Return (X, Y) of the center of cell containing provided text 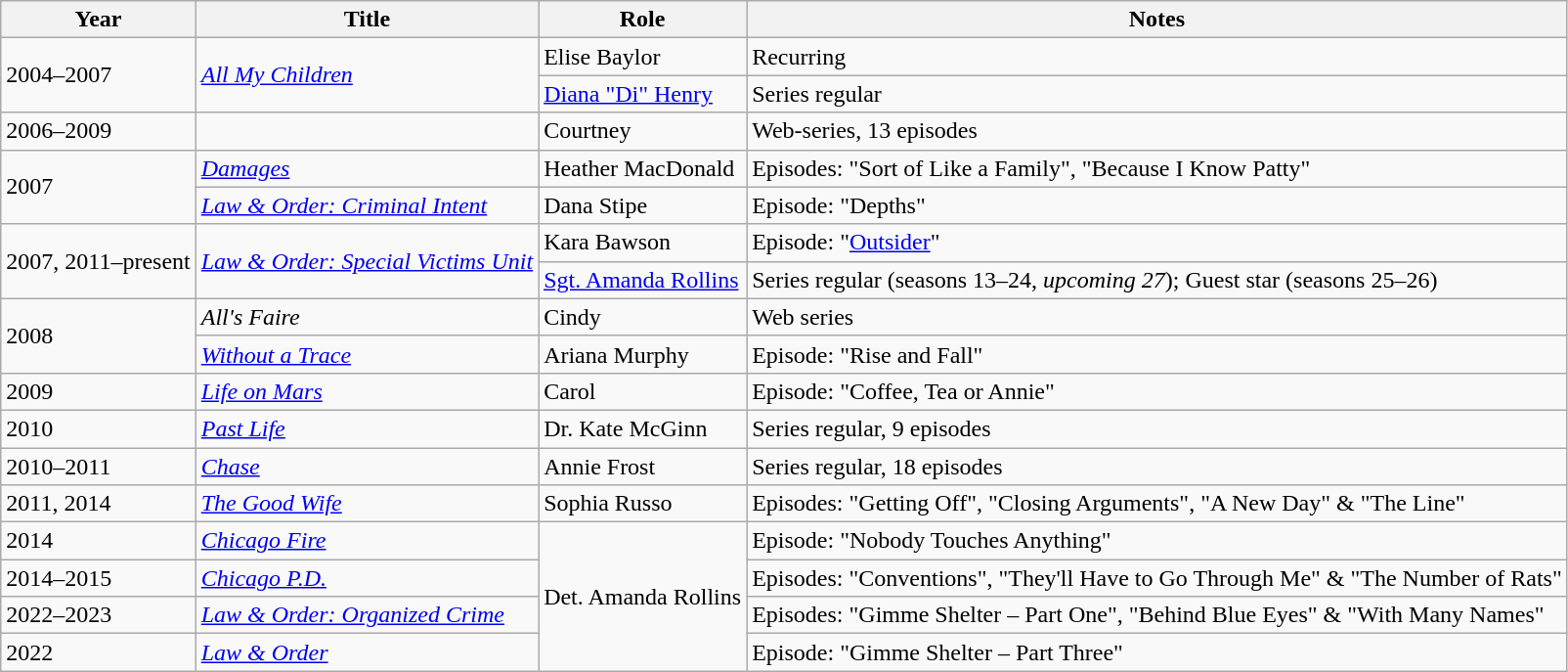
Heather MacDonald (643, 168)
Series regular (1157, 94)
Chicago Fire (367, 541)
Episode: "Rise and Fall" (1157, 354)
Year (98, 20)
Det. Amanda Rollins (643, 597)
Episode: "Depths" (1157, 205)
Series regular, 18 episodes (1157, 467)
Notes (1157, 20)
2022–2023 (98, 615)
Courtney (643, 131)
Episodes: "Getting Off", "Closing Arguments", "A New Day" & "The Line" (1157, 504)
2014–2015 (98, 578)
2010–2011 (98, 467)
Chase (367, 467)
Without a Trace (367, 354)
Law & Order (367, 652)
Series regular (seasons 13–24, upcoming 27); Guest star (seasons 25–26) (1157, 280)
Recurring (1157, 57)
Episode: "Outsider" (1157, 243)
2007, 2011–present (98, 261)
Sophia Russo (643, 504)
2010 (98, 428)
Episode: "Coffee, Tea or Annie" (1157, 391)
Law & Order: Special Victims Unit (367, 261)
Role (643, 20)
All My Children (367, 75)
Web-series, 13 episodes (1157, 131)
Kara Bawson (643, 243)
Ariana Murphy (643, 354)
2007 (98, 187)
Dana Stipe (643, 205)
Past Life (367, 428)
Episodes: "Conventions", "They'll Have to Go Through Me" & "The Number of Rats" (1157, 578)
Carol (643, 391)
2011, 2014 (98, 504)
Law & Order: Organized Crime (367, 615)
Life on Mars (367, 391)
2006–2009 (98, 131)
2014 (98, 541)
Episodes: "Sort of Like a Family", "Because I Know Patty" (1157, 168)
Episode: "Nobody Touches Anything" (1157, 541)
2004–2007 (98, 75)
2008 (98, 336)
The Good Wife (367, 504)
Dr. Kate McGinn (643, 428)
Chicago P.D. (367, 578)
Elise Baylor (643, 57)
2009 (98, 391)
2022 (98, 652)
All's Faire (367, 317)
Web series (1157, 317)
Law & Order: Criminal Intent (367, 205)
Series regular, 9 episodes (1157, 428)
Diana "Di" Henry (643, 94)
Episodes: "Gimme Shelter – Part One", "Behind Blue Eyes" & "With Many Names" (1157, 615)
Title (367, 20)
Damages (367, 168)
Episode: "Gimme Shelter – Part Three" (1157, 652)
Cindy (643, 317)
Sgt. Amanda Rollins (643, 280)
Annie Frost (643, 467)
